Provide the [x, y] coordinate of the cell's center where the given text is located.  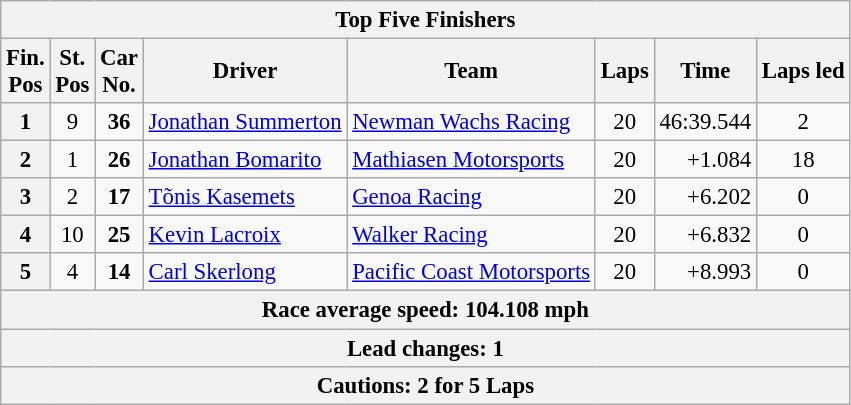
Newman Wachs Racing [472, 122]
18 [803, 160]
Mathiasen Motorsports [472, 160]
14 [120, 273]
26 [120, 160]
Driver [245, 72]
Jonathan Bomarito [245, 160]
Top Five Finishers [426, 20]
Carl Skerlong [245, 273]
CarNo. [120, 72]
36 [120, 122]
5 [26, 273]
17 [120, 197]
+6.202 [705, 197]
St.Pos [72, 72]
+6.832 [705, 235]
46:39.544 [705, 122]
Laps led [803, 72]
Laps [624, 72]
Walker Racing [472, 235]
Genoa Racing [472, 197]
Jonathan Summerton [245, 122]
Fin.Pos [26, 72]
Race average speed: 104.108 mph [426, 310]
+8.993 [705, 273]
Lead changes: 1 [426, 348]
Team [472, 72]
25 [120, 235]
Cautions: 2 for 5 Laps [426, 385]
+1.084 [705, 160]
10 [72, 235]
Tõnis Kasemets [245, 197]
9 [72, 122]
Kevin Lacroix [245, 235]
3 [26, 197]
Time [705, 72]
Pacific Coast Motorsports [472, 273]
